Pinpoint the cell where the given text exists, returning its (x, y) midpoint coordinate. 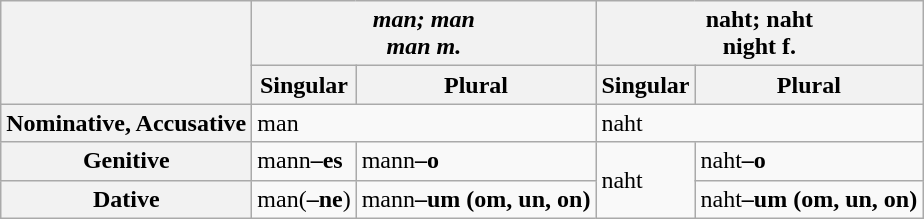
Nominative, Accusative (126, 123)
mann–es (304, 161)
naht–o (809, 161)
Dative (126, 199)
naht–um (om, un, on) (809, 199)
man(–ne) (304, 199)
mann–um (om, un, on) (476, 199)
mann–o (476, 161)
man; man man m. (424, 34)
Genitive (126, 161)
man (424, 123)
naht; naht night f. (760, 34)
